Pinpoint the cell where the given text exists, returning its [x, y] midpoint coordinate. 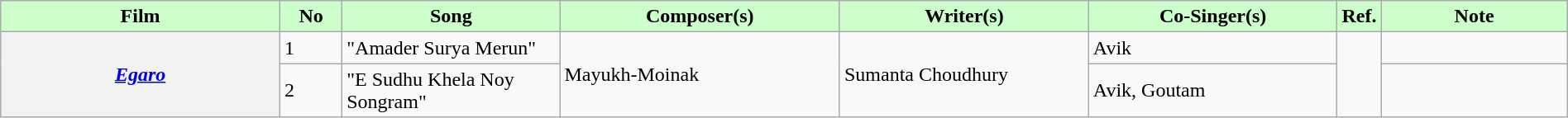
2 [311, 91]
Film [141, 17]
Egaro [141, 74]
Avik, Goutam [1212, 91]
No [311, 17]
Writer(s) [964, 17]
Sumanta Choudhury [964, 74]
"Amader Surya Merun" [452, 48]
Composer(s) [700, 17]
1 [311, 48]
Note [1474, 17]
Song [452, 17]
Co-Singer(s) [1212, 17]
Ref. [1360, 17]
Mayukh-Moinak [700, 74]
"E Sudhu Khela Noy Songram" [452, 91]
Avik [1212, 48]
